Find where the given text appears and provide that cell's center as [X, Y] coordinate. 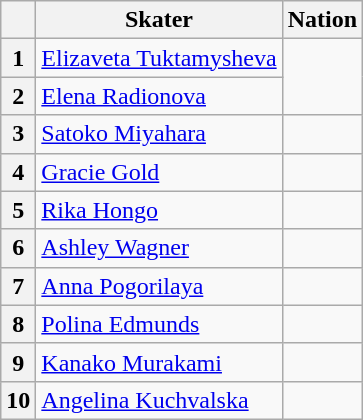
Skater [159, 20]
Elizaveta Tuktamysheva [159, 58]
Kanako Murakami [159, 362]
7 [18, 286]
Polina Edmunds [159, 324]
Rika Hongo [159, 210]
9 [18, 362]
2 [18, 96]
10 [18, 400]
3 [18, 134]
Nation [322, 20]
Elena Radionova [159, 96]
5 [18, 210]
4 [18, 172]
Angelina Kuchvalska [159, 400]
6 [18, 248]
Satoko Miyahara [159, 134]
Anna Pogorilaya [159, 286]
1 [18, 58]
Gracie Gold [159, 172]
Ashley Wagner [159, 248]
8 [18, 324]
